Return the [X, Y] coordinate for the center point of the cell that contains the specified text.  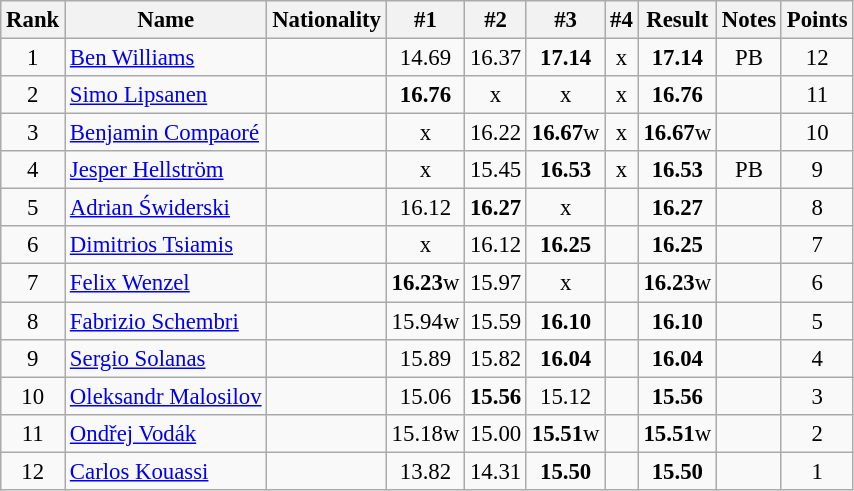
15.82 [496, 358]
15.97 [496, 283]
#2 [496, 20]
16.37 [496, 58]
Ondřej Vodák [166, 433]
Oleksandr Malosilov [166, 396]
Adrian Świderski [166, 208]
13.82 [425, 471]
Fabrizio Schembri [166, 321]
Notes [748, 20]
Simo Lipsanen [166, 95]
16.22 [496, 133]
#4 [622, 20]
Carlos Kouassi [166, 471]
Name [166, 20]
Ben Williams [166, 58]
15.18w [425, 433]
15.45 [496, 170]
15.12 [565, 396]
15.94w [425, 321]
14.31 [496, 471]
Sergio Solanas [166, 358]
15.59 [496, 321]
Nationality [326, 20]
15.89 [425, 358]
Dimitrios Tsiamis [166, 245]
#3 [565, 20]
#1 [425, 20]
Felix Wenzel [166, 283]
15.00 [496, 433]
15.06 [425, 396]
Rank [33, 20]
14.69 [425, 58]
Jesper Hellström [166, 170]
Benjamin Compaoré [166, 133]
Points [816, 20]
Result [677, 20]
